For the text-containing cell, return its midpoint in [X, Y] coordinate format. 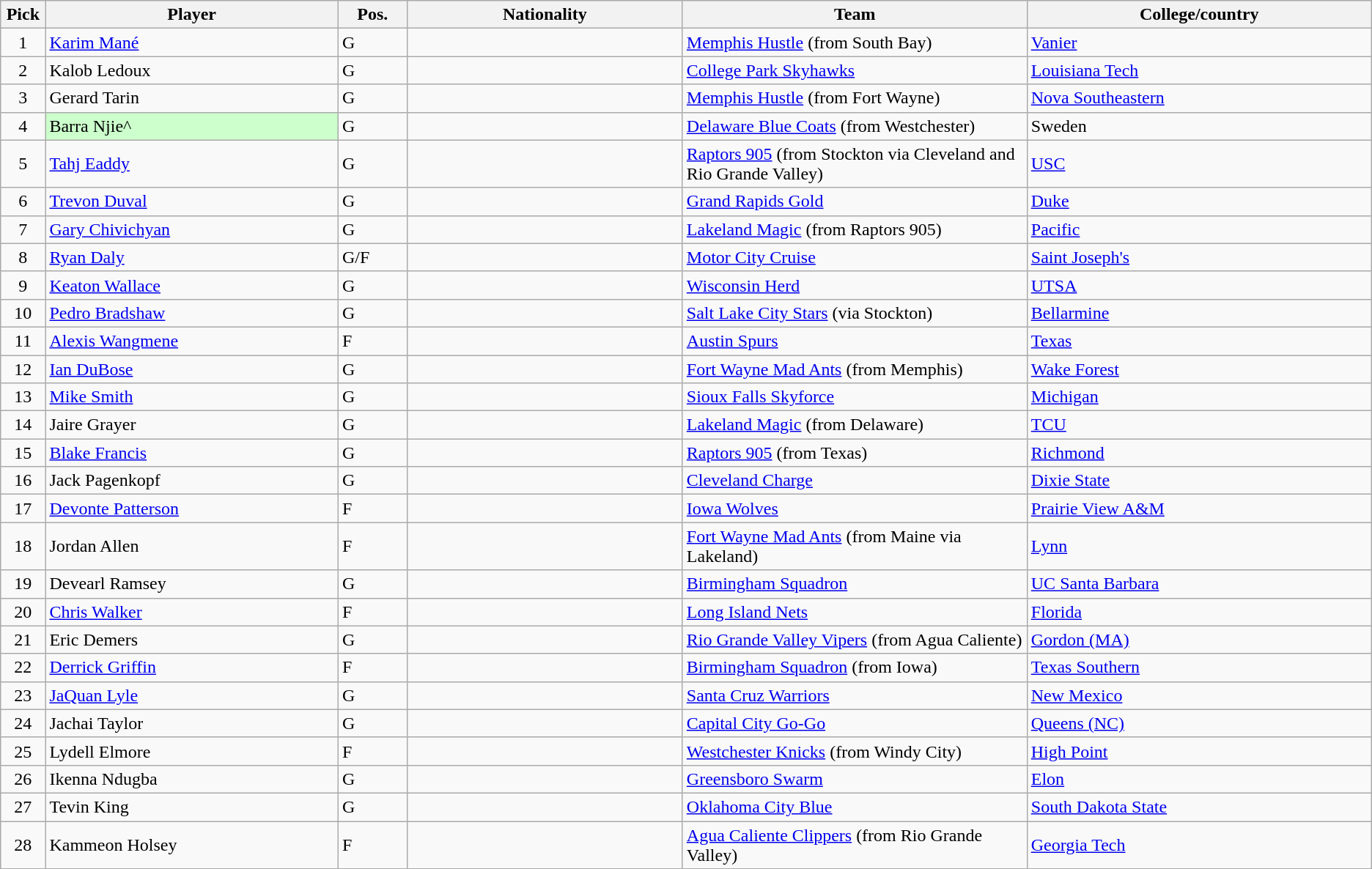
Jordan Allen [192, 547]
Sioux Falls Skyforce [855, 397]
Memphis Hustle (from Fort Wayne) [855, 98]
UTSA [1199, 285]
Bellarmine [1199, 313]
Greensboro Swarm [855, 779]
Saint Joseph's [1199, 257]
TCU [1199, 425]
Oklahoma City Blue [855, 807]
Motor City Cruise [855, 257]
Gary Chivichyan [192, 229]
Kammeon Holsey [192, 844]
Keaton Wallace [192, 285]
Ikenna Ndugba [192, 779]
Fort Wayne Mad Ants (from Memphis) [855, 369]
23 [23, 695]
20 [23, 612]
Gerard Tarin [192, 98]
South Dakota State [1199, 807]
18 [23, 547]
Elon [1199, 779]
Jachai Taylor [192, 723]
8 [23, 257]
Nationality [545, 15]
1 [23, 42]
Capital City Go-Go [855, 723]
Eric Demers [192, 640]
Ian DuBose [192, 369]
Vanier [1199, 42]
Iowa Wolves [855, 509]
Raptors 905 (from Stockton via Cleveland and Rio Grande Valley) [855, 164]
Alexis Wangmene [192, 341]
Mike Smith [192, 397]
Nova Southeastern [1199, 98]
Richmond [1199, 453]
Pos. [372, 15]
Wisconsin Herd [855, 285]
UC Santa Barbara [1199, 584]
New Mexico [1199, 695]
Kalob Ledoux [192, 70]
19 [23, 584]
21 [23, 640]
25 [23, 751]
Memphis Hustle (from South Bay) [855, 42]
USC [1199, 164]
Karim Mané [192, 42]
Louisiana Tech [1199, 70]
2 [23, 70]
Lydell Elmore [192, 751]
Blake Francis [192, 453]
Texas [1199, 341]
Chris Walker [192, 612]
Queens (NC) [1199, 723]
Santa Cruz Warriors [855, 695]
Dixie State [1199, 481]
Derrick Griffin [192, 668]
Lynn [1199, 547]
7 [23, 229]
Austin Spurs [855, 341]
Cleveland Charge [855, 481]
11 [23, 341]
Pick [23, 15]
22 [23, 668]
Fort Wayne Mad Ants (from Maine via Lakeland) [855, 547]
Birmingham Squadron (from Iowa) [855, 668]
Georgia Tech [1199, 844]
Devonte Patterson [192, 509]
Prairie View A&M [1199, 509]
13 [23, 397]
12 [23, 369]
Birmingham Squadron [855, 584]
Pedro Bradshaw [192, 313]
Devearl Ramsey [192, 584]
Player [192, 15]
Lakeland Magic (from Raptors 905) [855, 229]
16 [23, 481]
Grand Rapids Gold [855, 201]
6 [23, 201]
College Park Skyhawks [855, 70]
Tahj Eaddy [192, 164]
24 [23, 723]
Tevin King [192, 807]
Ryan Daly [192, 257]
Jack Pagenkopf [192, 481]
9 [23, 285]
Agua Caliente Clippers (from Rio Grande Valley) [855, 844]
Texas Southern [1199, 668]
Rio Grande Valley Vipers (from Agua Caliente) [855, 640]
3 [23, 98]
Team [855, 15]
4 [23, 126]
28 [23, 844]
Michigan [1199, 397]
10 [23, 313]
15 [23, 453]
Wake Forest [1199, 369]
Gordon (MA) [1199, 640]
High Point [1199, 751]
Salt Lake City Stars (via Stockton) [855, 313]
Long Island Nets [855, 612]
College/country [1199, 15]
Barra Njie^ [192, 126]
JaQuan Lyle [192, 695]
27 [23, 807]
5 [23, 164]
Westchester Knicks (from Windy City) [855, 751]
Jaire Grayer [192, 425]
26 [23, 779]
Delaware Blue Coats (from Westchester) [855, 126]
G/F [372, 257]
Trevon Duval [192, 201]
Pacific [1199, 229]
Raptors 905 (from Texas) [855, 453]
Florida [1199, 612]
17 [23, 509]
14 [23, 425]
Lakeland Magic (from Delaware) [855, 425]
Duke [1199, 201]
Sweden [1199, 126]
